Capture the cell that displays the provided text and extract its (X, Y) central coordinate. 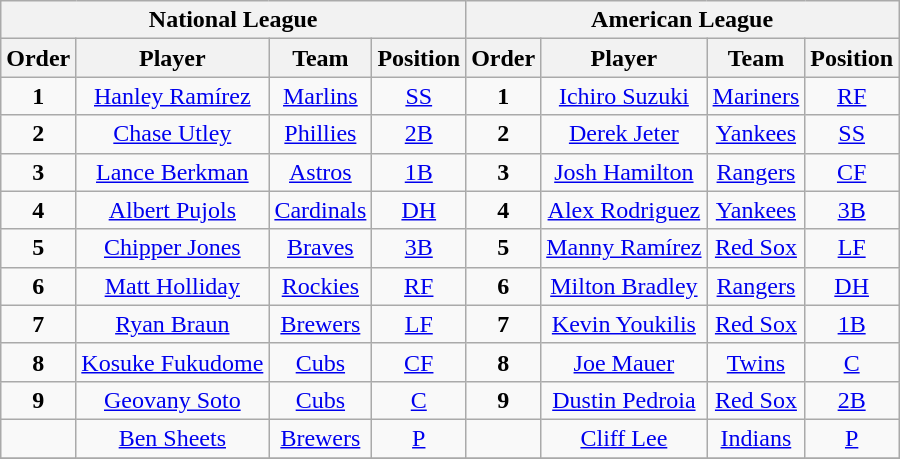
Albert Pujols (172, 210)
American League (682, 20)
Mariners (756, 96)
Braves (320, 248)
Astros (320, 172)
Ryan Braun (172, 324)
Hanley Ramírez (172, 96)
Milton Bradley (624, 286)
Josh Hamilton (624, 172)
Chipper Jones (172, 248)
Cardinals (320, 210)
Alex Rodriguez (624, 210)
Derek Jeter (624, 134)
Manny Ramírez (624, 248)
Phillies (320, 134)
Chase Utley (172, 134)
Geovany Soto (172, 400)
Marlins (320, 96)
Twins (756, 362)
Ichiro Suzuki (624, 96)
Ben Sheets (172, 438)
Joe Mauer (624, 362)
Matt Holliday (172, 286)
Lance Berkman (172, 172)
Cliff Lee (624, 438)
Rockies (320, 286)
Kosuke Fukudome (172, 362)
Kevin Youkilis (624, 324)
National League (234, 20)
Dustin Pedroia (624, 400)
Indians (756, 438)
